Provide the [X, Y] coordinate of the cell's center where the given text is located.  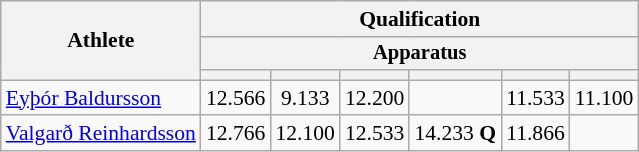
Apparatus [420, 54]
14.233 Q [455, 134]
11.533 [536, 98]
12.200 [374, 98]
12.566 [236, 98]
12.766 [236, 134]
11.100 [604, 98]
11.866 [536, 134]
Qualification [420, 19]
Athlete [101, 40]
12.100 [304, 134]
12.533 [374, 134]
9.133 [304, 98]
Eyþór Baldursson [101, 98]
Valgarð Reinhardsson [101, 134]
